Return the (X, Y) coordinate for the center point of the cell that contains the specified text.  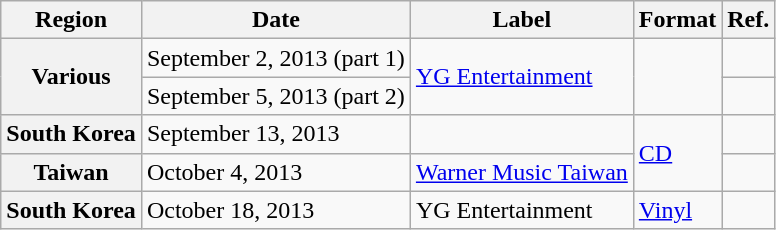
Taiwan (72, 172)
Label (522, 20)
Region (72, 20)
Various (72, 77)
Warner Music Taiwan (522, 172)
October 4, 2013 (276, 172)
October 18, 2013 (276, 210)
Date (276, 20)
September 13, 2013 (276, 134)
Ref. (748, 20)
September 5, 2013 (part 2) (276, 96)
CD (677, 153)
Vinyl (677, 210)
Format (677, 20)
September 2, 2013 (part 1) (276, 58)
